Locate the cell with the specified text and output its (x, y) center coordinate. 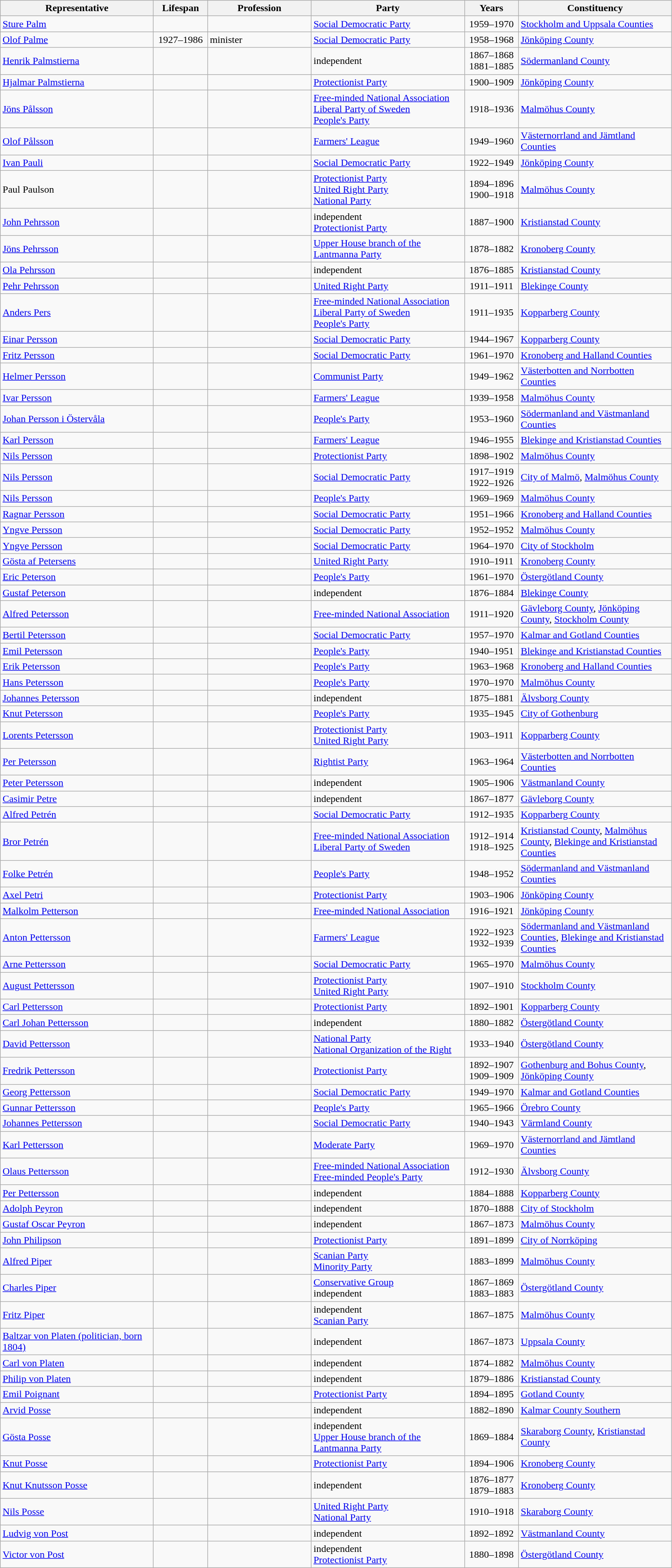
Hans Petersson (77, 682)
1958–1968 (491, 40)
independent Upper House branch of the Lantmanna Party (388, 1437)
Ludvig von Post (77, 1533)
Carl Johan Pettersson (77, 1023)
1875–1881 (491, 698)
Hjalmar Palmstierna (77, 82)
1963–1968 (491, 667)
Gösta Posse (77, 1437)
1878–1882 (491, 248)
Ola Pehrsson (77, 270)
Knut Knutsson Posse (77, 1485)
Alfred Petrén (77, 814)
Bertil Petersson (77, 635)
1957–1970 (491, 635)
Erik Petersson (77, 667)
Ivan Pauli (77, 163)
Moderate Party (388, 1144)
Anton Pettersson (77, 938)
1940–1951 (491, 651)
Skaraborg County, Kristianstad County (595, 1437)
Lifespan (181, 8)
Eric Peterson (77, 577)
Fritz Persson (77, 355)
Per Petersson (77, 762)
Bror Petrén (77, 841)
Arvid Posse (77, 1410)
Kristianstad County, Malmöhus County, Blekinge and Kristianstad Counties (595, 841)
1903–1906 (491, 895)
Years (491, 8)
Johannes Petersson (77, 698)
Gotland County (595, 1394)
1952–1952 (491, 530)
Ivar Persson (77, 398)
1880–1898 (491, 1554)
1867–1875 (491, 1315)
Karl Persson (77, 440)
Johan Persson i Östervåla (77, 419)
Gothenburg and Bohus County, Jönköping County (595, 1071)
Gunnar Pettersson (77, 1108)
Sture Palm (77, 24)
1911–1920 (491, 614)
1892–1892 (491, 1533)
1867–18681881–1885 (491, 61)
1911–1911 (491, 286)
1916–1921 (491, 910)
1867–1877 (491, 799)
Olof Palme (77, 40)
1884–1888 (491, 1193)
Fritz Piper (77, 1315)
minister (259, 40)
1887–1900 (491, 222)
Helmer Persson (77, 376)
Rightist Party (388, 762)
Alfred Petersson (77, 614)
Per Pettersson (77, 1193)
David Pettersson (77, 1044)
John Philipson (77, 1240)
Axel Petri (77, 895)
1876–1885 (491, 270)
1867–18691883–1883 (491, 1288)
1922–1949 (491, 163)
1869–1884 (491, 1437)
Gustaf Peterson (77, 593)
1927–1986 (181, 40)
1910–1918 (491, 1511)
1880–1882 (491, 1023)
Carl Pettersson (77, 1007)
1946–1955 (491, 440)
City of Malmö, Malmöhus County (595, 477)
Södermanland and Västmanland Counties, Blekinge and Kristianstad Counties (595, 938)
1900–1909 (491, 82)
Stockholm County (595, 986)
1894–1895 (491, 1394)
Free-minded National Association Liberal Party of Sweden (388, 841)
1912–1930 (491, 1172)
National Party National Organization of the Right (388, 1044)
1894–18961900–1918 (491, 189)
1953–1960 (491, 419)
Emil Petersson (77, 651)
Södermanland County (595, 61)
1969–1970 (491, 1144)
Paul Paulson (77, 189)
Gustaf Oscar Peyron (77, 1224)
United Right Party National Party (388, 1511)
1912–19141918–1925 (491, 841)
1911–1935 (491, 313)
Casimir Petre (77, 799)
1883–1899 (491, 1261)
Peter Petersson (77, 783)
1963–1964 (491, 762)
Adolph Peyron (77, 1208)
1876–1884 (491, 593)
Lorents Petersson (77, 735)
Arne Pettersson (77, 964)
John Pehrsson (77, 222)
1949–1970 (491, 1092)
Pehr Pehrsson (77, 286)
Uppsala County (595, 1342)
Constituency (595, 8)
1907–1910 (491, 986)
Protectionist Party United Right Party National Party (388, 189)
Party (388, 8)
1891–1899 (491, 1240)
Scanian Party Minority Party (388, 1261)
City of Gothenburg (595, 714)
Johannes Pettersson (77, 1123)
1939–1958 (491, 398)
Olof Pålsson (77, 141)
Victor von Post (77, 1554)
1917–19191922–1926 (491, 477)
Carl von Platen (77, 1363)
1922–19231932–1939 (491, 938)
Gävleborg County (595, 799)
Jöns Pehrsson (77, 248)
Ragnar Persson (77, 514)
1949–1962 (491, 376)
1876–18771879–1883 (491, 1485)
Skaraborg County (595, 1511)
Henrik Palmstierna (77, 61)
Free-minded National Association Free-minded People's Party (388, 1172)
1944–1967 (491, 340)
1970–1970 (491, 682)
Örebro County (595, 1108)
Gösta af Petersens (77, 561)
Alfred Piper (77, 1261)
Värmland County (595, 1123)
1910–1911 (491, 561)
Baltzar von Platen (politician, born 1804) (77, 1342)
Karl Pettersson (77, 1144)
Anders Pers (77, 313)
Knut Petersson (77, 714)
Folke Petrén (77, 874)
1949–1960 (491, 141)
Conservative Group independent (388, 1288)
Knut Posse (77, 1464)
1898–1902 (491, 456)
Philip von Platen (77, 1379)
independent Scanian Party (388, 1315)
Profession (259, 8)
1870–1888 (491, 1208)
Einar Persson (77, 340)
Representative (77, 8)
Olaus Pettersson (77, 1172)
Nils Posse (77, 1511)
1882–1890 (491, 1410)
1965–1966 (491, 1108)
1894–1906 (491, 1464)
1892–1901 (491, 1007)
1935–1945 (491, 714)
Fredrik Pettersson (77, 1071)
1912–1935 (491, 814)
1969–1969 (491, 498)
City of Norrköping (595, 1240)
Stockholm and Uppsala Counties (595, 24)
1948–1952 (491, 874)
1959–1970 (491, 24)
Emil Poignant (77, 1394)
Upper House branch of the Lantmanna Party (388, 248)
Malkolm Petterson (77, 910)
1964–1970 (491, 545)
1879–1886 (491, 1379)
1918–1936 (491, 109)
1965–1970 (491, 964)
Georg Pettersson (77, 1092)
1951–1966 (491, 514)
1903–1911 (491, 735)
Kalmar County Southern (595, 1410)
1940–1943 (491, 1123)
1905–1906 (491, 783)
1933–1940 (491, 1044)
Charles Piper (77, 1288)
August Pettersson (77, 986)
Gävleborg County, Jönköping County, Stockholm County (595, 614)
Communist Party (388, 376)
Jöns Pålsson (77, 109)
1874–1882 (491, 1363)
1892–19071909–1909 (491, 1071)
